Capture the cell that displays the provided text and extract its [X, Y] central coordinate. 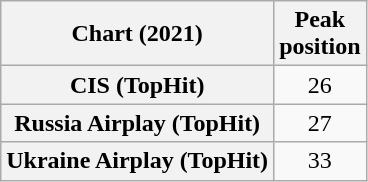
Ukraine Airplay (TopHit) [138, 161]
27 [320, 123]
Russia Airplay (TopHit) [138, 123]
Peakposition [320, 34]
Chart (2021) [138, 34]
33 [320, 161]
26 [320, 85]
CIS (TopHit) [138, 85]
